Output the [x, y] coordinate of the center of the cell containing the given text.  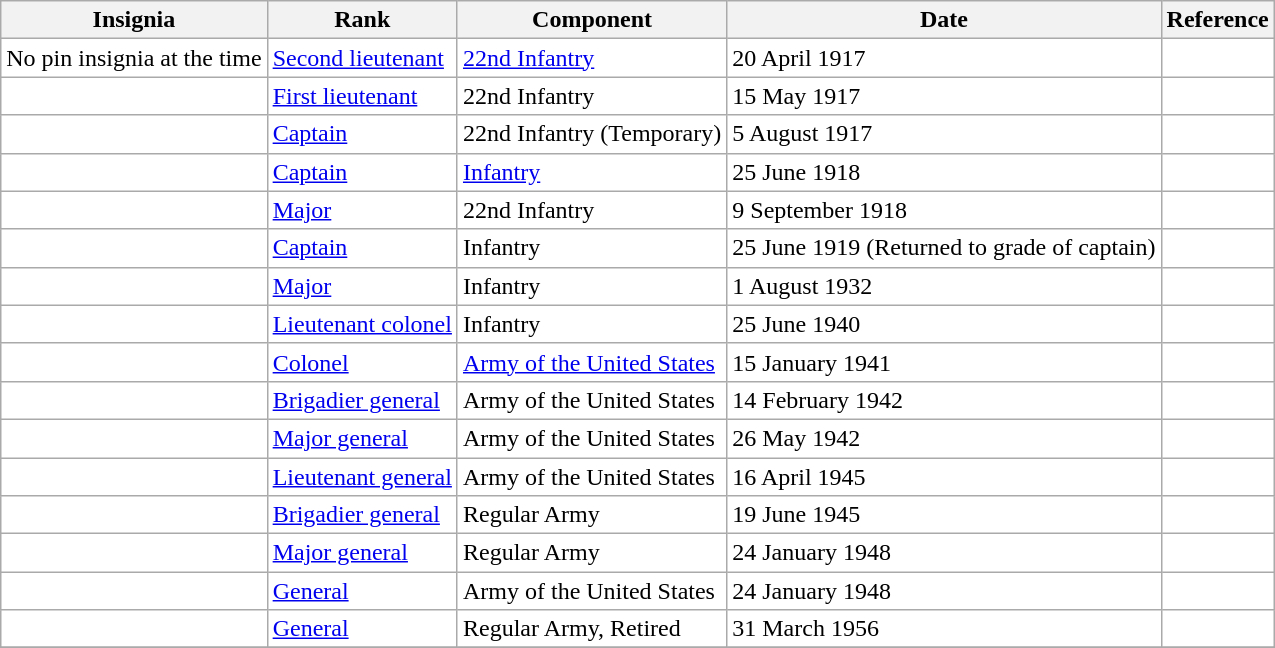
First lieutenant [362, 96]
1 August 1932 [944, 286]
Lieutenant general [362, 477]
Regular Army, Retired [592, 629]
No pin insignia at the time [134, 58]
19 June 1945 [944, 515]
15 May 1917 [944, 96]
15 January 1941 [944, 362]
22nd Infantry (Temporary) [592, 134]
9 September 1918 [944, 210]
25 June 1940 [944, 324]
Colonel [362, 362]
20 April 1917 [944, 58]
Reference [1218, 20]
31 March 1956 [944, 629]
Insignia [134, 20]
14 February 1942 [944, 400]
Date [944, 20]
Second lieutenant [362, 58]
25 June 1918 [944, 172]
25 June 1919 (Returned to grade of captain) [944, 248]
26 May 1942 [944, 438]
Lieutenant colonel [362, 324]
Rank [362, 20]
16 April 1945 [944, 477]
Component [592, 20]
5 August 1917 [944, 134]
